Determine the (X, Y) coordinate at the center of the cell enclosing the given text.  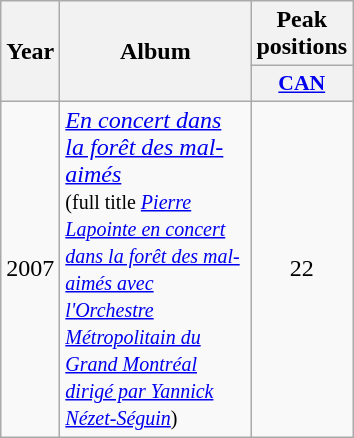
Album (156, 52)
22 (302, 268)
Year (30, 52)
Peak positions (302, 34)
2007 (30, 268)
CAN (302, 84)
